From the cell containing the given text, extract its center point as (x, y) coordinate. 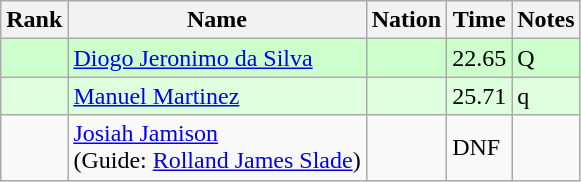
Diogo Jeronimo da Silva (217, 58)
Manuel Martinez (217, 96)
22.65 (480, 58)
Q (546, 58)
25.71 (480, 96)
Rank (34, 20)
DNF (480, 148)
Josiah Jamison(Guide: Rolland James Slade) (217, 148)
Name (217, 20)
Nation (406, 20)
Notes (546, 20)
q (546, 96)
Time (480, 20)
